Provide the (x, y) coordinate of the cell's center where the given text is located.  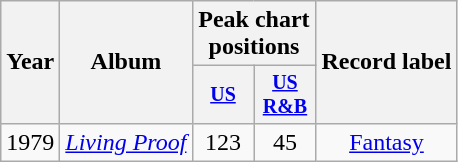
Living Proof (126, 142)
Record label (386, 62)
45 (285, 142)
US R&B (285, 94)
US (223, 94)
Year (30, 62)
1979 (30, 142)
Fantasy (386, 142)
Album (126, 62)
Peak chart positions (254, 34)
123 (223, 142)
